Identify which cell holds the provided text, then report its (X, Y) central coordinate. 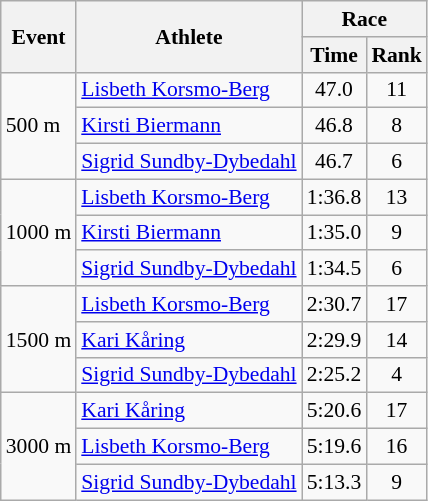
2:25.2 (334, 375)
16 (396, 447)
5:19.6 (334, 447)
5:13.3 (334, 482)
500 m (38, 126)
1:34.5 (334, 269)
2:30.7 (334, 304)
46.8 (334, 126)
47.0 (334, 90)
4 (396, 375)
Race (364, 19)
Athlete (188, 36)
1:36.8 (334, 197)
Event (38, 36)
2:29.9 (334, 340)
46.7 (334, 162)
14 (396, 340)
13 (396, 197)
11 (396, 90)
5:20.6 (334, 411)
1500 m (38, 340)
1:35.0 (334, 233)
3000 m (38, 446)
8 (396, 126)
1000 m (38, 232)
Rank (396, 55)
Time (334, 55)
